Locate the cell with the specified text and output its [X, Y] center coordinate. 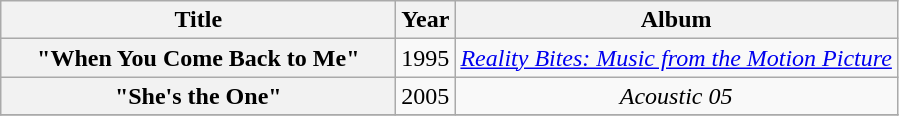
Title [198, 20]
Acoustic 05 [676, 96]
Album [676, 20]
"When You Come Back to Me" [198, 58]
Year [426, 20]
1995 [426, 58]
Reality Bites: Music from the Motion Picture [676, 58]
"She's the One" [198, 96]
2005 [426, 96]
